Identify which cell holds the provided text, then report its (X, Y) central coordinate. 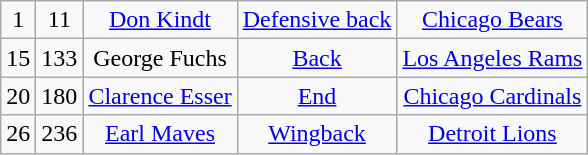
Chicago Cardinals (492, 96)
15 (18, 58)
26 (18, 134)
Back (317, 58)
20 (18, 96)
End (317, 96)
George Fuchs (160, 58)
236 (60, 134)
180 (60, 96)
Los Angeles Rams (492, 58)
1 (18, 20)
133 (60, 58)
Detroit Lions (492, 134)
Clarence Esser (160, 96)
Wingback (317, 134)
Don Kindt (160, 20)
Chicago Bears (492, 20)
11 (60, 20)
Defensive back (317, 20)
Earl Maves (160, 134)
